Find where the given text appears and provide that cell's center as [x, y] coordinate. 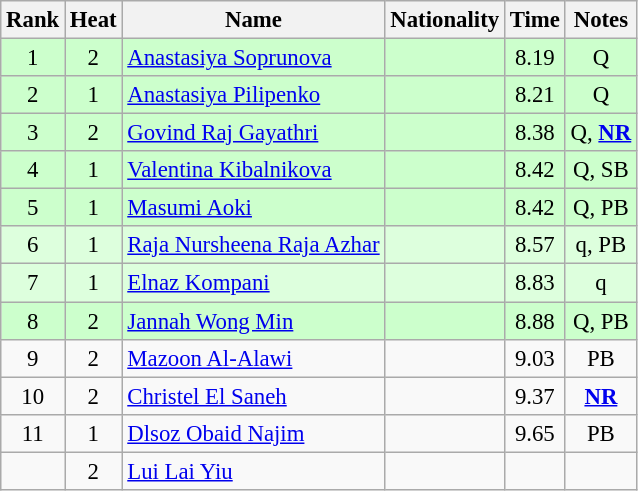
q [600, 283]
Lui Lai Yiu [254, 471]
9.65 [534, 433]
3 [33, 133]
Elnaz Kompani [254, 283]
4 [33, 170]
Anastasiya Pilipenko [254, 95]
9.03 [534, 358]
8.38 [534, 133]
11 [33, 433]
Dlsoz Obaid Najim [254, 433]
q, PB [600, 245]
Heat [94, 20]
9 [33, 358]
9.37 [534, 396]
Nationality [444, 20]
Valentina Kibalnikova [254, 170]
Notes [600, 20]
Q, SB [600, 170]
10 [33, 396]
8.57 [534, 245]
8.21 [534, 95]
Raja Nursheena Raja Azhar [254, 245]
Mazoon Al-Alawi [254, 358]
8.83 [534, 283]
Jannah Wong Min [254, 321]
Rank [33, 20]
8.88 [534, 321]
8 [33, 321]
Q, NR [600, 133]
8.19 [534, 58]
Masumi Aoki [254, 208]
5 [33, 208]
Time [534, 20]
7 [33, 283]
NR [600, 396]
Govind Raj Gayathri [254, 133]
Name [254, 20]
Anastasiya Soprunova [254, 58]
6 [33, 245]
Christel El Saneh [254, 396]
